Return (x, y) of the center of cell containing provided text 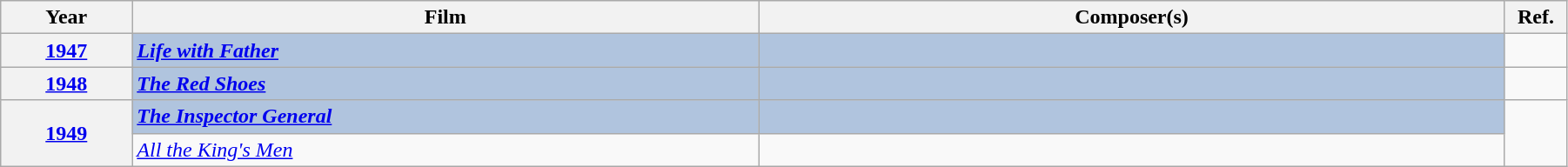
Film (446, 17)
1947 (66, 50)
1948 (66, 83)
The Inspector General (446, 117)
The Red Shoes (446, 83)
1949 (66, 133)
Year (66, 17)
Life with Father (446, 50)
Ref. (1535, 17)
Composer(s) (1132, 17)
All the King's Men (446, 150)
